Pinpoint the cell where the given text exists, returning its (X, Y) midpoint coordinate. 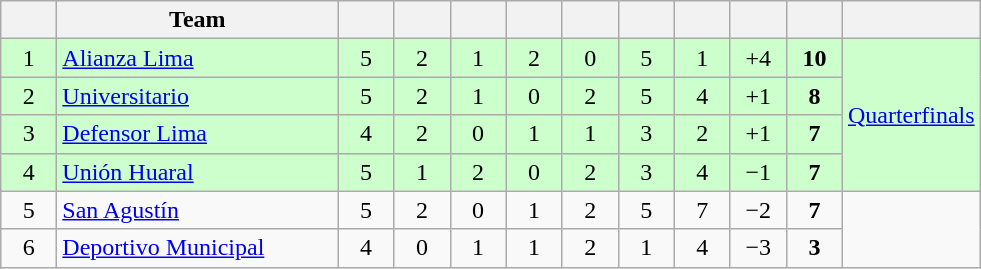
6 (29, 248)
−1 (758, 172)
Alianza Lima (198, 58)
Deportivo Municipal (198, 248)
Defensor Lima (198, 134)
8 (814, 96)
San Agustín (198, 210)
Universitario (198, 96)
+4 (758, 58)
Team (198, 20)
Quarterfinals (911, 115)
−3 (758, 248)
10 (814, 58)
−2 (758, 210)
Unión Huaral (198, 172)
